Output the (X, Y) coordinate of the center of the cell containing the given text.  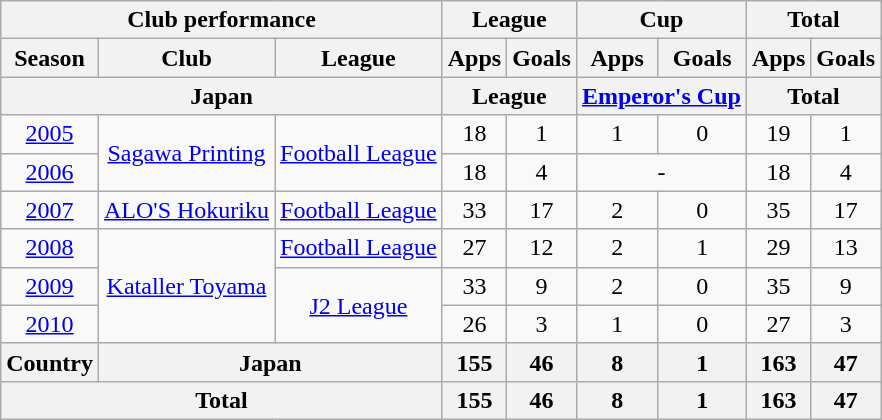
19 (778, 134)
2007 (50, 210)
ALO'S Hokuriku (186, 210)
Kataller Toyama (186, 286)
Sagawa Printing (186, 153)
29 (778, 248)
2009 (50, 286)
J2 League (359, 305)
Club performance (222, 20)
2010 (50, 324)
12 (542, 248)
13 (846, 248)
Club (186, 58)
Emperor's Cup (661, 96)
2005 (50, 134)
Cup (661, 20)
- (661, 172)
Season (50, 58)
26 (474, 324)
2006 (50, 172)
Country (50, 362)
2008 (50, 248)
